Detect which cell encompasses the target text, then output its [X, Y] center coordinate. 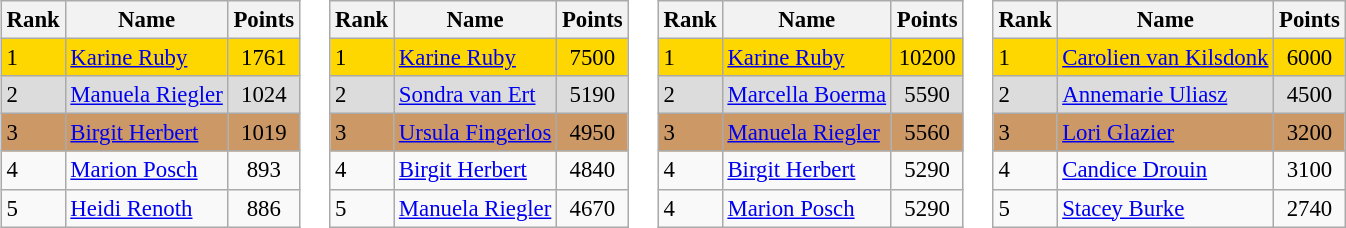
Candice Drouin [1166, 170]
3200 [1310, 133]
1024 [264, 95]
4670 [592, 208]
1019 [264, 133]
Marcella Boerma [806, 95]
1761 [264, 58]
5590 [926, 95]
Ursula Fingerlos [476, 133]
2740 [1310, 208]
7500 [592, 58]
Stacey Burke [1166, 208]
Carolien van Kilsdonk [1166, 58]
4840 [592, 170]
893 [264, 170]
886 [264, 208]
3100 [1310, 170]
Heidi Renoth [146, 208]
5190 [592, 95]
6000 [1310, 58]
5560 [926, 133]
Sondra van Ert [476, 95]
10200 [926, 58]
Lori Glazier [1166, 133]
4950 [592, 133]
Annemarie Uliasz [1166, 95]
4500 [1310, 95]
